Pinpoint the cell where the given text exists, returning its [x, y] midpoint coordinate. 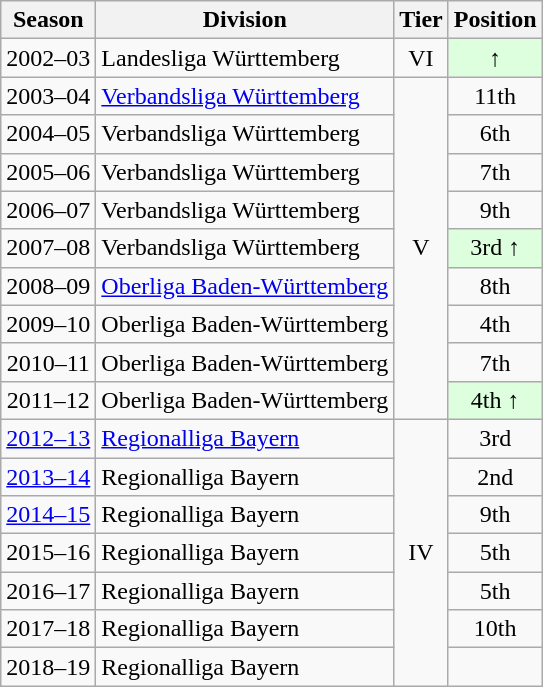
Division [245, 20]
2008–09 [48, 286]
10th [495, 629]
2009–10 [48, 324]
2011–12 [48, 400]
2018–19 [48, 667]
2006–07 [48, 210]
2013–14 [48, 477]
Landesliga Württemberg [245, 58]
2003–04 [48, 96]
V [422, 248]
VI [422, 58]
2016–17 [48, 591]
2010–11 [48, 362]
4th ↑ [495, 400]
2014–15 [48, 515]
3rd [495, 438]
2012–13 [48, 438]
4th [495, 324]
IV [422, 552]
11th [495, 96]
8th [495, 286]
2002–03 [48, 58]
Position [495, 20]
2004–05 [48, 134]
3rd ↑ [495, 248]
2017–18 [48, 629]
2007–08 [48, 248]
↑ [495, 58]
6th [495, 134]
2005–06 [48, 172]
Tier [422, 20]
2015–16 [48, 553]
2nd [495, 477]
Season [48, 20]
